Locate the cell with the specified text and output its [X, Y] center coordinate. 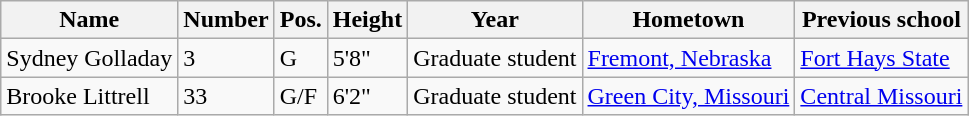
6'2" [367, 96]
5'8" [367, 58]
Hometown [688, 20]
Pos. [300, 20]
Year [495, 20]
Name [90, 20]
Number [226, 20]
G/F [300, 96]
3 [226, 58]
Fremont, Nebraska [688, 58]
G [300, 58]
Central Missouri [882, 96]
Height [367, 20]
Sydney Golladay [90, 58]
33 [226, 96]
Fort Hays State [882, 58]
Brooke Littrell [90, 96]
Green City, Missouri [688, 96]
Previous school [882, 20]
